Scan for the cell matching the given text and deliver its (x, y) coordinate at center. 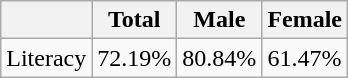
80.84% (220, 58)
Male (220, 20)
Literacy (46, 58)
61.47% (305, 58)
Female (305, 20)
Total (134, 20)
72.19% (134, 58)
